Return the [X, Y] coordinate for the center point of the cell that contains the specified text.  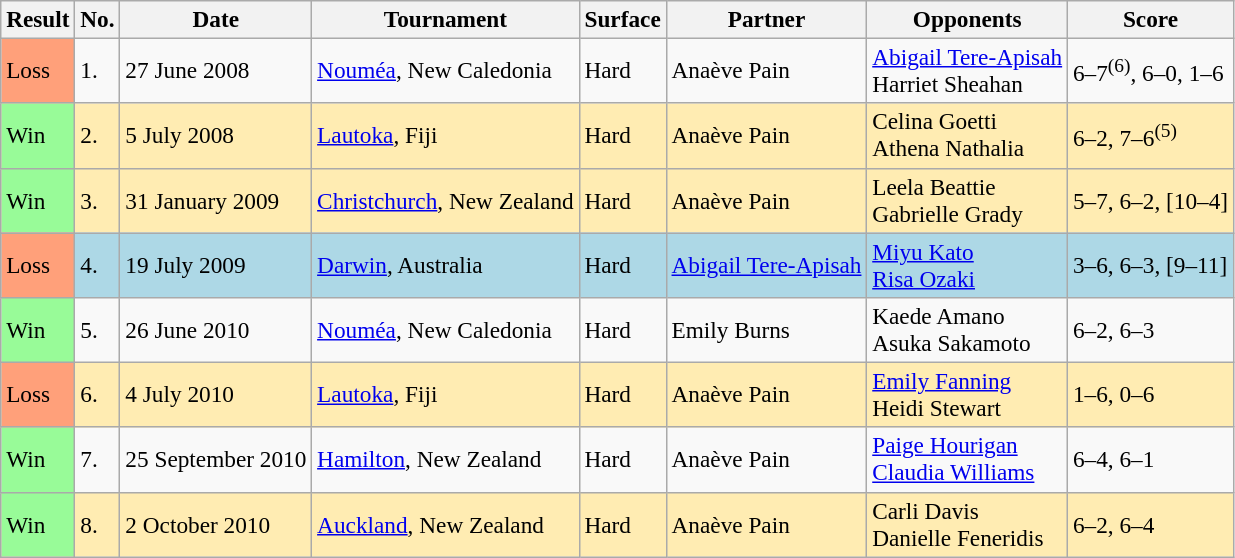
Emily Fanning Heidi Stewart [968, 394]
6–7(6), 6–0, 1–6 [1151, 70]
Date [216, 19]
5 July 2008 [216, 136]
Paige Hourigan Claudia Williams [968, 460]
Miyu Kato Risa Ozaki [968, 264]
2. [98, 136]
25 September 2010 [216, 460]
Result [38, 19]
3. [98, 200]
No. [98, 19]
31 January 2009 [216, 200]
5. [98, 330]
6–4, 6–1 [1151, 460]
Opponents [968, 19]
Celina Goetti Athena Nathalia [968, 136]
5–7, 6–2, [10–4] [1151, 200]
Score [1151, 19]
7. [98, 460]
3–6, 6–3, [9–11] [1151, 264]
1–6, 0–6 [1151, 394]
Christchurch, New Zealand [446, 200]
Surface [622, 19]
Emily Burns [766, 330]
27 June 2008 [216, 70]
6. [98, 394]
6–2, 7–6(5) [1151, 136]
Hamilton, New Zealand [446, 460]
Abigail Tere-Apisah Harriet Sheahan [968, 70]
4 July 2010 [216, 394]
Carli Davis Danielle Feneridis [968, 524]
Auckland, New Zealand [446, 524]
1. [98, 70]
Darwin, Australia [446, 264]
Tournament [446, 19]
19 July 2009 [216, 264]
4. [98, 264]
Abigail Tere-Apisah [766, 264]
Kaede Amano Asuka Sakamoto [968, 330]
Leela Beattie Gabrielle Grady [968, 200]
26 June 2010 [216, 330]
2 October 2010 [216, 524]
Partner [766, 19]
6–2, 6–3 [1151, 330]
8. [98, 524]
6–2, 6–4 [1151, 524]
